Provide the [x, y] coordinate of the cell's center where the given text is located.  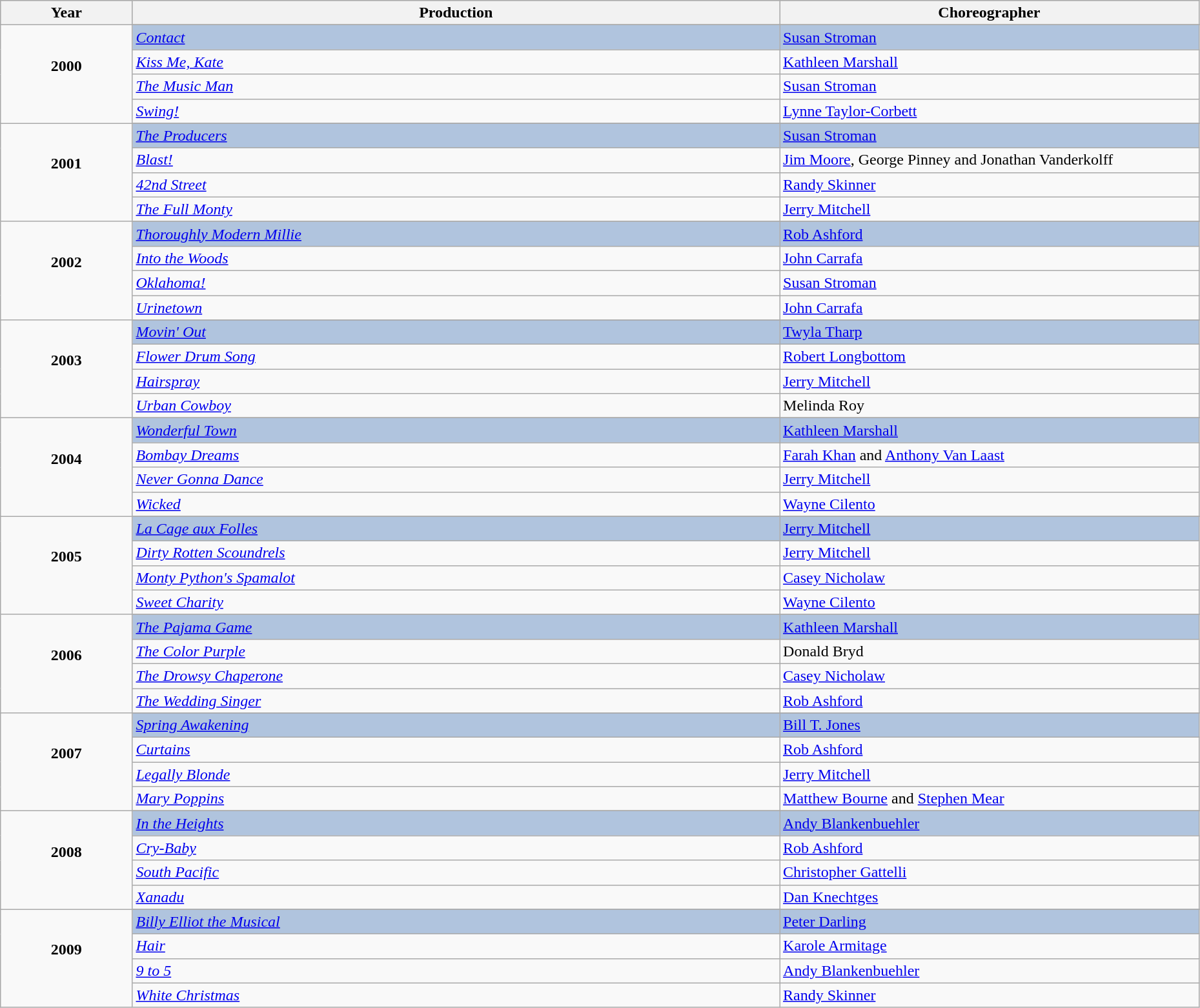
Curtains [456, 750]
Into the Woods [456, 258]
The Color Purple [456, 651]
Cry-Baby [456, 848]
Donald Bryd [990, 651]
Urinetown [456, 308]
2007 [66, 762]
Mary Poppins [456, 799]
42nd Street [456, 185]
Choreographer [990, 13]
2004 [66, 467]
South Pacific [456, 872]
The Pajama Game [456, 627]
Melinda Roy [990, 406]
Never Gonna Dance [456, 479]
Thoroughly Modern Millie [456, 234]
Karole Armitage [990, 946]
2002 [66, 270]
2001 [66, 172]
Bill T. Jones [990, 725]
Farah Khan and Anthony Van Laast [990, 455]
Jim Moore, George Pinney and Jonathan Vanderkolff [990, 160]
Wicked [456, 504]
Dirty Rotten Scoundrels [456, 553]
La Cage aux Folles [456, 529]
Production [456, 13]
The Wedding Singer [456, 700]
Contact [456, 37]
Hair [456, 946]
Year [66, 13]
Bombay Dreams [456, 455]
2000 [66, 74]
Peter Darling [990, 922]
2005 [66, 565]
Robert Longbottom [990, 357]
Matthew Bourne and Stephen Mear [990, 799]
The Producers [456, 136]
Monty Python's Spamalot [456, 578]
Twyla Tharp [990, 332]
The Music Man [456, 86]
Spring Awakening [456, 725]
2003 [66, 369]
Oklahoma! [456, 283]
Xanadu [456, 897]
White Christmas [456, 995]
Kiss Me, Kate [456, 62]
Sweet Charity [456, 602]
Billy Elliot the Musical [456, 922]
2008 [66, 860]
Movin' Out [456, 332]
Blast! [456, 160]
Dan Knechtges [990, 897]
Legally Blonde [456, 774]
Flower Drum Song [456, 357]
2006 [66, 663]
The Full Monty [456, 209]
2009 [66, 958]
In the Heights [456, 823]
Lynne Taylor-Corbett [990, 111]
Hairspray [456, 381]
Swing! [456, 111]
Christopher Gattelli [990, 872]
Urban Cowboy [456, 406]
Wonderful Town [456, 430]
9 to 5 [456, 971]
The Drowsy Chaperone [456, 676]
